Output the [X, Y] coordinate of the center of the cell containing the given text.  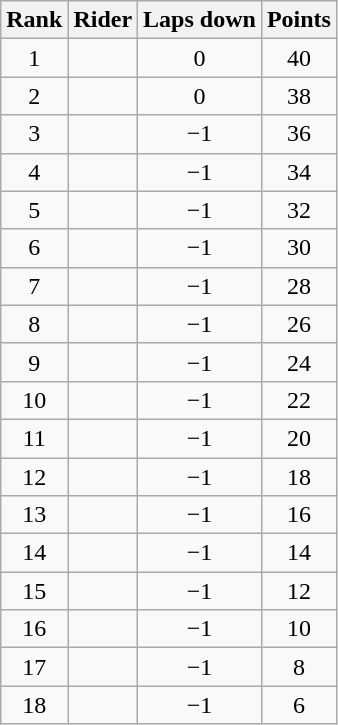
15 [34, 591]
32 [298, 210]
30 [298, 248]
36 [298, 134]
38 [298, 96]
26 [298, 324]
Rank [34, 20]
17 [34, 667]
9 [34, 362]
7 [34, 286]
4 [34, 172]
Laps down [200, 20]
34 [298, 172]
24 [298, 362]
40 [298, 58]
2 [34, 96]
Points [298, 20]
13 [34, 515]
28 [298, 286]
5 [34, 210]
3 [34, 134]
20 [298, 438]
1 [34, 58]
11 [34, 438]
Rider [103, 20]
22 [298, 400]
